Search for the cell housing the specified text and yield its (x, y) center coordinate. 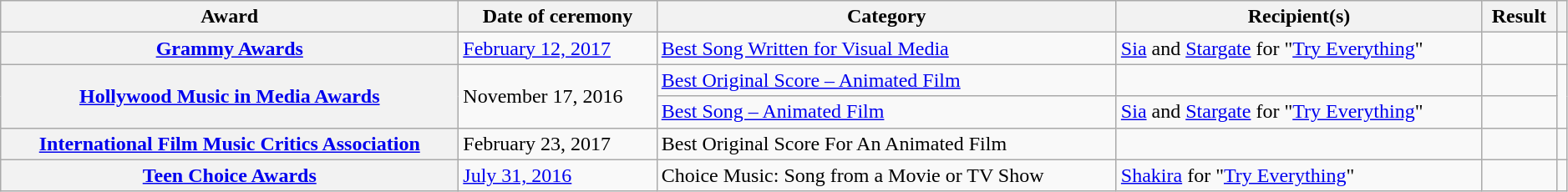
Date of ceremony (558, 17)
Result (1520, 17)
Teen Choice Awards (230, 175)
Best Song Written for Visual Media (886, 48)
February 23, 2017 (558, 144)
Category (886, 17)
Shakira for "Try Everything" (1298, 175)
February 12, 2017 (558, 48)
Grammy Awards (230, 48)
July 31, 2016 (558, 175)
Best Original Score For An Animated Film (886, 144)
Hollywood Music in Media Awards (230, 96)
Best Original Score – Animated Film (886, 80)
Recipient(s) (1298, 17)
Choice Music: Song from a Movie or TV Show (886, 175)
Award (230, 17)
November 17, 2016 (558, 96)
Best Song – Animated Film (886, 112)
International Film Music Critics Association (230, 144)
